Return (X, Y) of the center of cell containing provided text 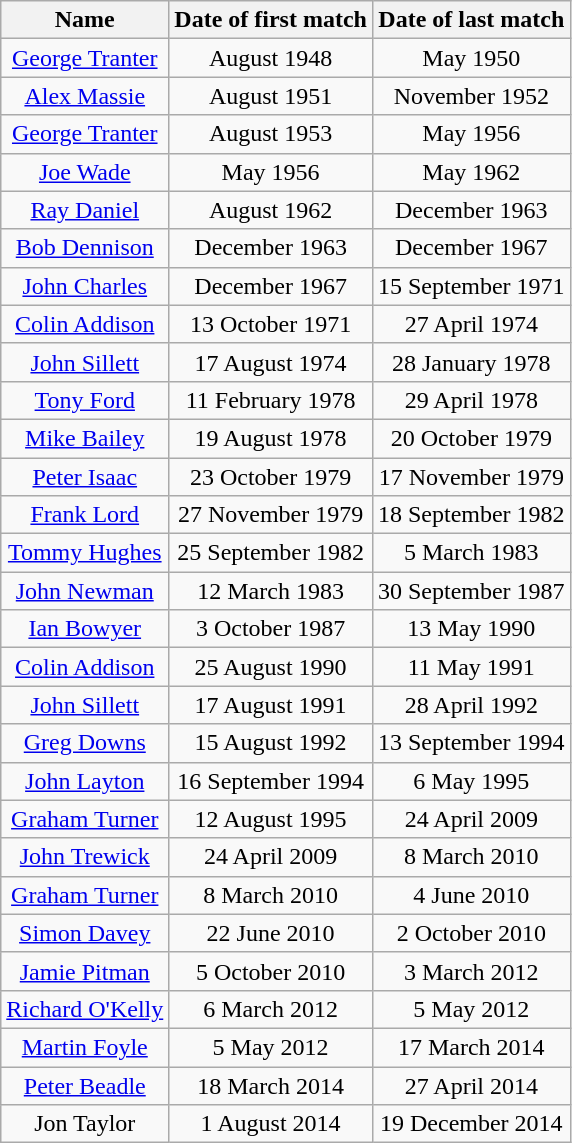
20 October 1979 (471, 438)
Ray Daniel (85, 210)
4 June 2010 (471, 895)
27 April 1974 (471, 324)
John Layton (85, 781)
Tony Ford (85, 400)
6 March 2012 (271, 1009)
13 October 1971 (271, 324)
Date of first match (271, 20)
22 June 2010 (271, 933)
27 November 1979 (271, 515)
19 December 2014 (471, 1124)
13 September 1994 (471, 743)
18 March 2014 (271, 1085)
17 March 2014 (471, 1047)
17 August 1974 (271, 362)
12 March 1983 (271, 591)
15 September 1971 (471, 286)
2 October 2010 (471, 933)
Tommy Hughes (85, 553)
23 October 1979 (271, 477)
16 September 1994 (271, 781)
Ian Bowyer (85, 629)
Peter Isaac (85, 477)
5 March 1983 (471, 553)
Richard O'Kelly (85, 1009)
25 September 1982 (271, 553)
Martin Foyle (85, 1047)
November 1952 (471, 96)
John Newman (85, 591)
August 1953 (271, 134)
17 August 1991 (271, 705)
18 September 1982 (471, 515)
1 August 2014 (271, 1124)
May 1950 (471, 58)
15 August 1992 (271, 743)
29 April 1978 (471, 400)
19 August 1978 (271, 438)
John Charles (85, 286)
Name (85, 20)
August 1948 (271, 58)
Greg Downs (85, 743)
Joe Wade (85, 172)
28 January 1978 (471, 362)
Simon Davey (85, 933)
6 May 1995 (471, 781)
Alex Massie (85, 96)
28 April 1992 (471, 705)
Date of last match (471, 20)
5 October 2010 (271, 971)
Frank Lord (85, 515)
30 September 1987 (471, 591)
17 November 1979 (471, 477)
25 August 1990 (271, 667)
12 August 1995 (271, 819)
August 1962 (271, 210)
Jamie Pitman (85, 971)
13 May 1990 (471, 629)
May 1962 (471, 172)
Bob Dennison (85, 248)
August 1951 (271, 96)
Peter Beadle (85, 1085)
3 October 1987 (271, 629)
11 February 1978 (271, 400)
John Trewick (85, 857)
Jon Taylor (85, 1124)
Mike Bailey (85, 438)
11 May 1991 (471, 667)
3 March 2012 (471, 971)
27 April 2014 (471, 1085)
